Extract the [X, Y] coordinate from the center of the cell holding the provided text.  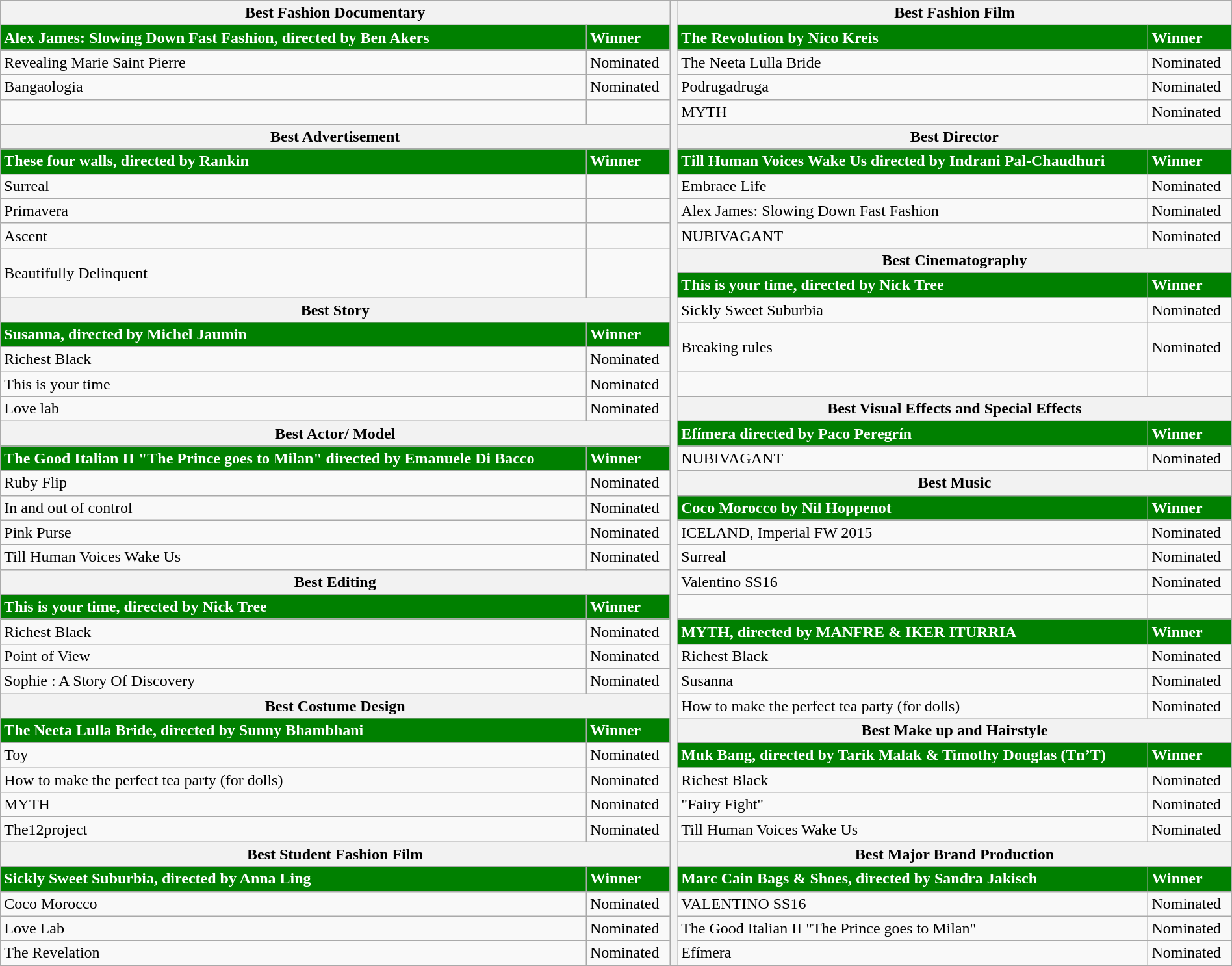
Coco Morocco [294, 904]
Love lab [294, 409]
Toy [294, 755]
Susanna [913, 681]
Beautifully Delinquent [294, 272]
The12project [294, 829]
Best Editing [335, 582]
Alex James: Slowing Down Fast Fashion [913, 211]
Marc Cain Bags & Shoes, directed by Sandra Jakisch [913, 879]
Best Music [955, 483]
Best Advertisement [335, 137]
This is your time [294, 384]
Primavera [294, 211]
Best Actor/ Model [335, 434]
The Good Italian II "The Prince goes to Milan" [913, 928]
"Fairy Fight" [913, 805]
Sickly Sweet Suburbia, directed by Anna Ling [294, 879]
Best Make up and Hairstyle [955, 731]
Point of View [294, 656]
Sickly Sweet Suburbia [913, 310]
Efímera [913, 953]
Best Director [955, 137]
In and out of control [294, 508]
Best Fashion Film [955, 13]
Revealing Marie Saint Pierre [294, 62]
Breaking rules [913, 347]
Bangaologia [294, 87]
Love Lab [294, 928]
ICELAND, Imperial FW 2015 [913, 532]
MYTH, directed by MANFRE & IKER ITURRIA [913, 631]
Ruby Flip [294, 483]
Embrace Life [913, 186]
Susanna, directed by Michel Jaumin [294, 335]
These four walls, directed by Rankin [294, 161]
Best Visual Effects and Special Effects [955, 409]
Best Fashion Documentary [335, 13]
Efímera directed by Paco Peregrín [913, 434]
Podrugadruga [913, 87]
Alex James: Slowing Down Fast Fashion, directed by Ben Akers [294, 38]
Coco Morocco by Nil Hoppenot [913, 508]
Muk Bang, directed by Tarik Malak & Timothy Douglas (Tn’T) [913, 755]
The Revelation [294, 953]
Ascent [294, 235]
The Revolution by Nico Kreis [913, 38]
Valentino SS16 [913, 582]
Best Costume Design [335, 705]
The Good Italian II "The Prince goes to Milan" directed by Emanuele Di Bacco [294, 458]
Best Cinematography [955, 260]
Till Human Voices Wake Us directed by Indrani Pal-Chaudhuri [913, 161]
Best Story [335, 310]
The Neeta Lulla Bride [913, 62]
Pink Purse [294, 532]
Best Major Brand Production [955, 854]
Best Student Fashion Film [335, 854]
VALENTINO SS16 [913, 904]
Sophie : A Story Of Discovery [294, 681]
The Neeta Lulla Bride, directed by Sunny Bhambhani [294, 731]
